Provide the [x, y] coordinate of the cell's center where the given text is located.  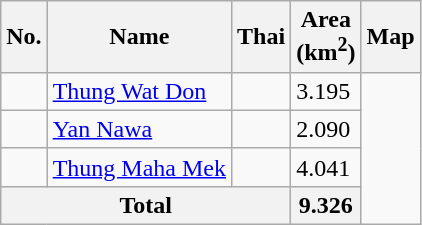
2.090 [326, 129]
Thai [262, 37]
3.195 [326, 91]
Total [146, 205]
9.326 [326, 205]
Map [390, 37]
No. [24, 37]
Yan Nawa [139, 129]
Thung Maha Mek [139, 167]
Thung Wat Don [139, 91]
4.041 [326, 167]
Name [139, 37]
Area(km2) [326, 37]
